Locate the cell with the specified text and output its (x, y) center coordinate. 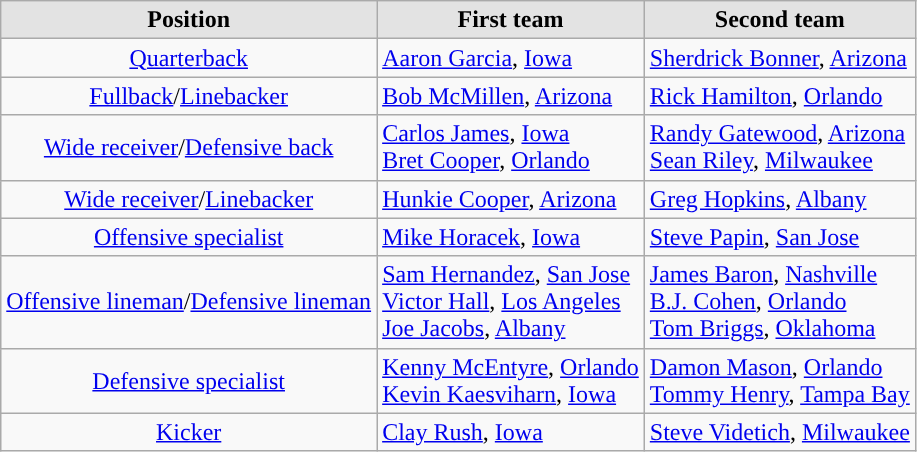
Mike Horacek, Iowa (511, 237)
Carlos James, IowaBret Cooper, Orlando (511, 148)
Bob McMillen, Arizona (511, 96)
Damon Mason, OrlandoTommy Henry, Tampa Bay (780, 380)
Wide receiver/Defensive back (189, 148)
Hunkie Cooper, Arizona (511, 199)
Defensive specialist (189, 380)
Clay Rush, Iowa (511, 432)
Fullback/Linebacker (189, 96)
Randy Gatewood, ArizonaSean Riley, Milwaukee (780, 148)
Wide receiver/Linebacker (189, 199)
First team (511, 20)
Rick Hamilton, Orlando (780, 96)
Aaron Garcia, Iowa (511, 58)
Steve Videtich, Milwaukee (780, 432)
Position (189, 20)
Sam Hernandez, San JoseVictor Hall, Los AngelesJoe Jacobs, Albany (511, 302)
Second team (780, 20)
Sherdrick Bonner, Arizona (780, 58)
Offensive specialist (189, 237)
Quarterback (189, 58)
Kenny McEntyre, OrlandoKevin Kaesviharn, Iowa (511, 380)
Offensive lineman/Defensive lineman (189, 302)
Kicker (189, 432)
James Baron, NashvilleB.J. Cohen, OrlandoTom Briggs, Oklahoma (780, 302)
Greg Hopkins, Albany (780, 199)
Steve Papin, San Jose (780, 237)
